Find where the given text appears and provide that cell's center as (X, Y) coordinate. 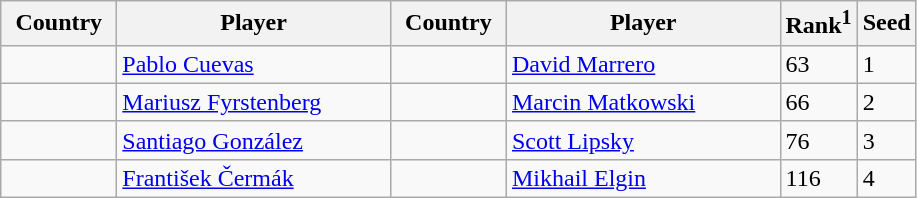
Seed (886, 24)
3 (886, 140)
Mariusz Fyrstenberg (254, 102)
66 (818, 102)
Marcin Matkowski (643, 102)
4 (886, 178)
Rank1 (818, 24)
Mikhail Elgin (643, 178)
116 (818, 178)
Pablo Cuevas (254, 64)
2 (886, 102)
Santiago González (254, 140)
David Marrero (643, 64)
63 (818, 64)
76 (818, 140)
Scott Lipsky (643, 140)
František Čermák (254, 178)
1 (886, 64)
